From the cell containing the given text, extract its center point as [x, y] coordinate. 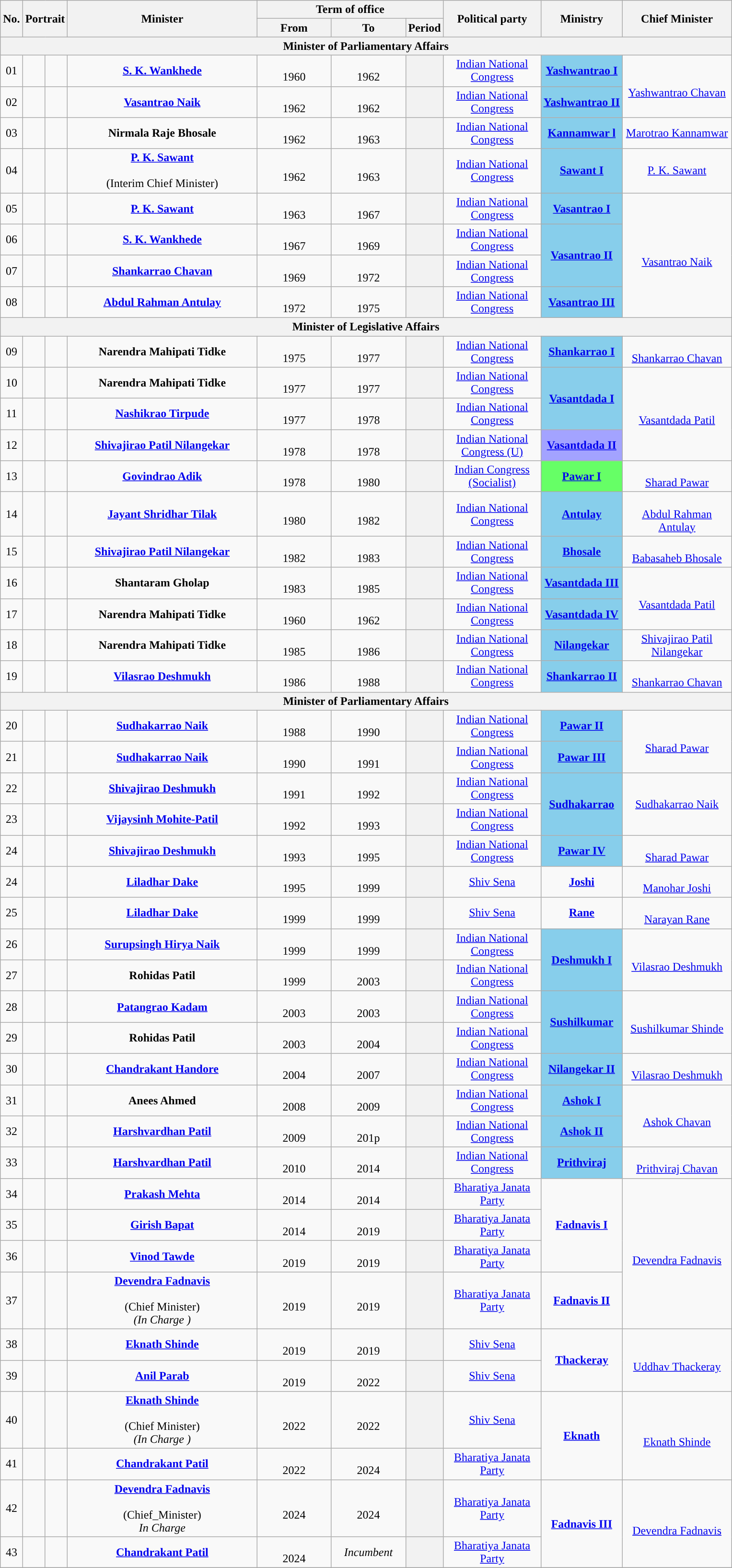
Kannamwar l [581, 133]
Anees Ahmed [162, 1100]
Ministry [581, 19]
26 [12, 945]
Bhosale [581, 551]
36 [12, 1256]
06 [12, 240]
Nashikrao Tirpude [162, 414]
15 [12, 551]
16 [12, 583]
Vasantdada IV [581, 614]
Minister of Legislative Affairs [366, 327]
Narayan Rane [677, 913]
Prithviraj Chavan [677, 1162]
Vasantrao III [581, 302]
18 [12, 645]
Yashwantrao Chavan [677, 86]
Nirmala Raje Bhosale [162, 133]
Marotrao Kannamwar [677, 133]
Political party [492, 19]
Manohar Joshi [677, 882]
02 [12, 102]
Indian Congress (Socialist) [492, 477]
11 [12, 414]
Shantaram Gholap [162, 583]
05 [12, 208]
40 [12, 1420]
28 [12, 1007]
Term of office [350, 10]
Indian National Congress (U) [492, 445]
Vasantdada II [581, 445]
01 [12, 71]
No. [12, 19]
31 [12, 1100]
19 [12, 676]
20 [12, 726]
To [368, 28]
Prakash Mehta [162, 1194]
39 [12, 1375]
17 [12, 614]
Period [425, 28]
Antulay [581, 514]
Patangrao Kadam [162, 1007]
Portrait [45, 19]
Fadnavis III [581, 1524]
Pawar I [581, 477]
33 [12, 1162]
Vasantdada I [581, 398]
32 [12, 1132]
Prithviraj [581, 1162]
Govindrao Adik [162, 477]
2010 [294, 1162]
Pawar II [581, 726]
Vasantrao II [581, 255]
Fadnavis II [581, 1300]
Ashok Chavan [677, 1116]
Sawant I [581, 171]
Rane [581, 913]
Sushilkumar Shinde [677, 1022]
21 [12, 757]
Surupsingh Hirya Naik [162, 945]
Ashok I [581, 1100]
Devendra Fadnavis (Chief Minister) (In Charge ) [162, 1300]
Sushilkumar [581, 1022]
Minister [162, 19]
Pawar III [581, 757]
Vasantrao I [581, 208]
41 [12, 1464]
Nilangekar [581, 645]
Ashok II [581, 1132]
03 [12, 133]
Vinod Tawde [162, 1256]
Sudhakarrao [581, 804]
04 [12, 171]
22 [12, 788]
25 [12, 913]
07 [12, 270]
Girish Bapat [162, 1225]
12 [12, 445]
Yashwantrao I [581, 71]
14 [12, 514]
38 [12, 1345]
30 [12, 1069]
Chandrakant Handore [162, 1069]
42 [12, 1509]
Devendra Fadnavis (Chief_Minister) In Charge [162, 1509]
10 [12, 383]
Jayant Shridhar Tilak [162, 514]
13 [12, 477]
Chief Minister [677, 19]
Eknath [581, 1436]
Yashwantrao II [581, 102]
27 [12, 975]
Vasantdada III [581, 583]
23 [12, 819]
Nilangekar II [581, 1069]
08 [12, 302]
34 [12, 1194]
Babasaheb Bhosale [677, 551]
Pawar IV [581, 851]
43 [12, 1553]
201p [368, 1132]
Incumbent [368, 1553]
Vijaysinh Mohite-Patil [162, 819]
35 [12, 1225]
Fadnavis I [581, 1225]
Deshmukh I [581, 960]
P. K. Sawant (Interim Chief Minister) [162, 171]
Shankarrao I [581, 351]
2008 [294, 1100]
Eknath Shinde (Chief Minister) (In Charge ) [162, 1420]
37 [12, 1300]
Anil Parab [162, 1375]
Thackeray [581, 1360]
Joshi [581, 882]
2007 [368, 1069]
09 [12, 351]
From [294, 28]
29 [12, 1038]
Shankarrao II [581, 676]
Uddhav Thackeray [677, 1360]
